For the text-containing cell, return its midpoint in (x, y) coordinate format. 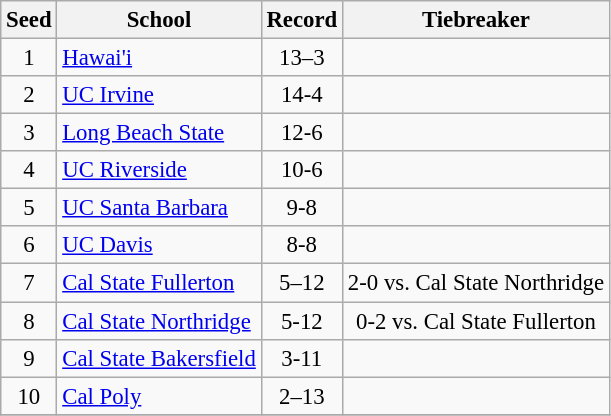
Seed (29, 20)
12-6 (302, 133)
3 (29, 133)
5-12 (302, 321)
10 (29, 396)
7 (29, 283)
9-8 (302, 208)
8 (29, 321)
14-4 (302, 95)
Record (302, 20)
0-2 vs. Cal State Fullerton (476, 321)
Long Beach State (159, 133)
3-11 (302, 358)
4 (29, 170)
UC Riverside (159, 170)
6 (29, 245)
2 (29, 95)
1 (29, 58)
5 (29, 208)
Cal State Northridge (159, 321)
Cal State Fullerton (159, 283)
Tiebreaker (476, 20)
5–12 (302, 283)
10-6 (302, 170)
UC Davis (159, 245)
2–13 (302, 396)
School (159, 20)
Cal State Bakersfield (159, 358)
Hawai'i (159, 58)
13–3 (302, 58)
9 (29, 358)
UC Santa Barbara (159, 208)
2-0 vs. Cal State Northridge (476, 283)
UC Irvine (159, 95)
8-8 (302, 245)
Cal Poly (159, 396)
